Find where the given text appears and provide that cell's center as [X, Y] coordinate. 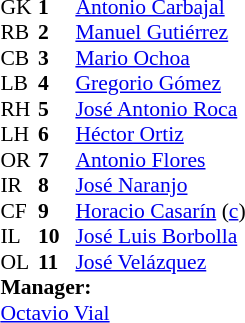
5 [57, 109]
11 [57, 262]
Manuel Gutiérrez [160, 33]
OL [19, 262]
CF [19, 211]
10 [57, 237]
4 [57, 83]
CB [19, 58]
RB [19, 33]
José Antonio Roca [160, 109]
LH [19, 135]
9 [57, 211]
OR [19, 160]
IR [19, 185]
RH [19, 109]
José Velázquez [160, 262]
Manager: [122, 287]
José Luis Borbolla [160, 237]
3 [57, 58]
Héctor Ortiz [160, 135]
Mario Ochoa [160, 58]
Antonio Flores [160, 160]
6 [57, 135]
8 [57, 185]
Horacio Casarín (c) [160, 211]
IL [19, 237]
2 [57, 33]
LB [19, 83]
Gregorio Gómez [160, 83]
7 [57, 160]
José Naranjo [160, 185]
